Find where the given text appears and provide that cell's center as (X, Y) coordinate. 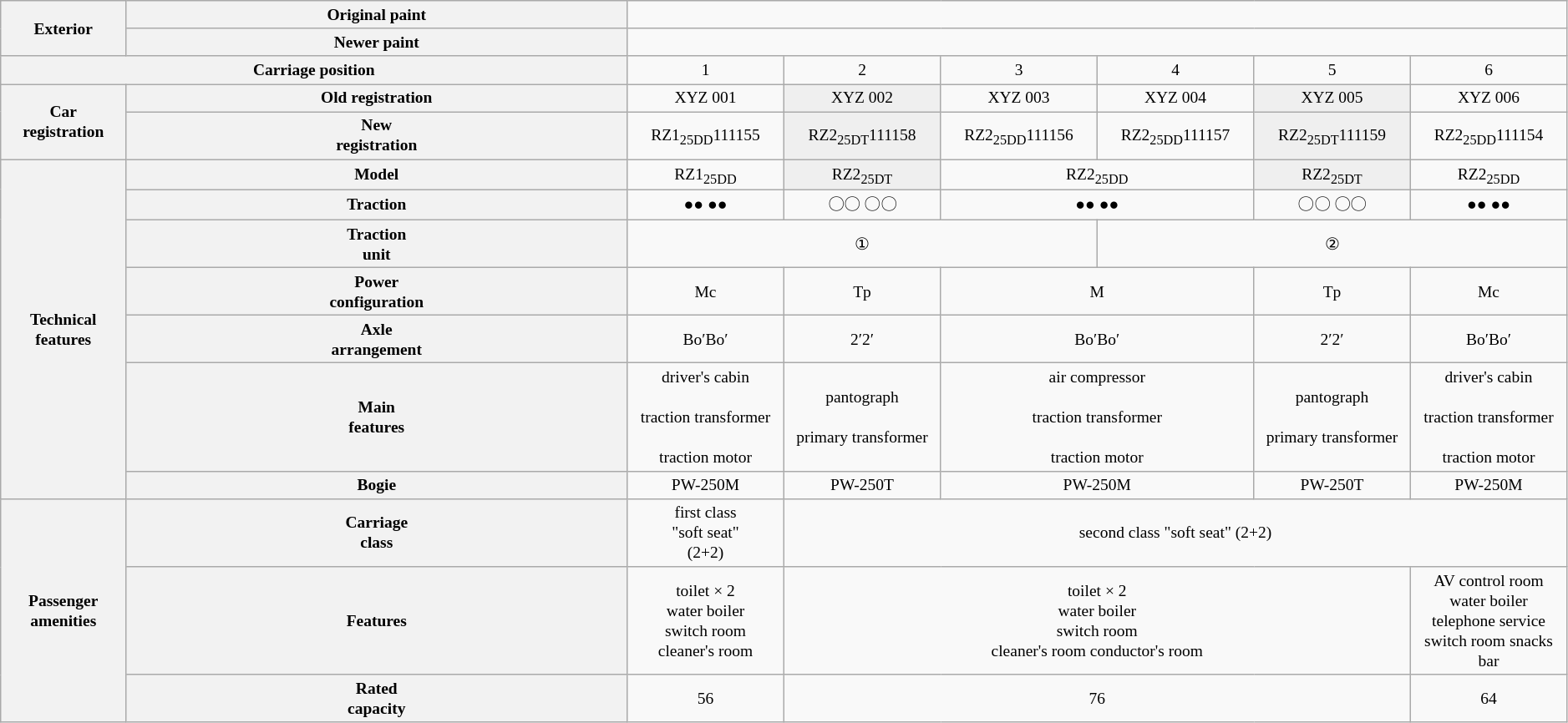
RZ125DD (706, 174)
Original paint (377, 15)
Ratedcapacity (377, 698)
XYZ 003 (1019, 99)
second class "soft seat" (2+2) (1175, 533)
Carriageclass (377, 533)
Passengeramenities (63, 611)
Carregistration (63, 122)
XYZ 001 (706, 99)
toilet × 2water boilerswitch roomcleaner's room (706, 621)
6 (1489, 70)
① (862, 244)
Newer paint (377, 42)
air compressortraction transformertraction motor (1098, 417)
RZ125DD111155 (706, 135)
Carriage position (314, 70)
XYZ 002 (862, 99)
RZ225DT111159 (1332, 135)
Tractionunit (377, 244)
M (1098, 291)
Traction (377, 205)
XYZ 004 (1175, 99)
56 (706, 698)
Bogie (377, 484)
Technicalfeatures (63, 329)
Old registration (377, 99)
Powerconfiguration (377, 291)
RZ225DD111157 (1175, 135)
② (1332, 244)
RZ225DT111158 (862, 135)
Exterior (63, 28)
64 (1489, 698)
XYZ 006 (1489, 99)
1 (706, 70)
RZ225DD111154 (1489, 135)
XYZ 005 (1332, 99)
first class"soft seat"(2+2) (706, 533)
Newregistration (377, 135)
Features (377, 621)
4 (1175, 70)
Mainfeatures (377, 417)
5 (1332, 70)
2 (862, 70)
3 (1019, 70)
Axlearrangement (377, 339)
AV control roomwater boilertelephone service switch room snacks bar (1489, 621)
76 (1097, 698)
Model (377, 174)
RZ225DD111156 (1019, 135)
toilet × 2water boilerswitch roomcleaner's room conductor's room (1097, 621)
